Capture the cell that displays the provided text and extract its [X, Y] central coordinate. 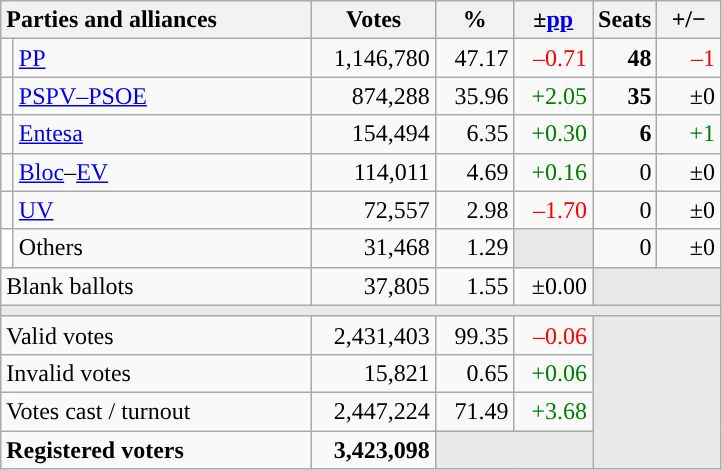
–1 [689, 58]
99.35 [474, 335]
Registered voters [156, 449]
Seats [624, 20]
48 [624, 58]
% [474, 20]
6 [624, 134]
+/− [689, 20]
PSPV–PSOE [162, 96]
874,288 [374, 96]
4.69 [474, 172]
35 [624, 96]
±0.00 [554, 286]
3,423,098 [374, 449]
±pp [554, 20]
+0.30 [554, 134]
47.17 [474, 58]
Votes [374, 20]
154,494 [374, 134]
Bloc–EV [162, 172]
Entesa [162, 134]
2.98 [474, 210]
+0.16 [554, 172]
PP [162, 58]
Parties and alliances [156, 20]
1.55 [474, 286]
37,805 [374, 286]
31,468 [374, 248]
Blank ballots [156, 286]
15,821 [374, 373]
+3.68 [554, 411]
–1.70 [554, 210]
Valid votes [156, 335]
+1 [689, 134]
35.96 [474, 96]
2,447,224 [374, 411]
UV [162, 210]
114,011 [374, 172]
Invalid votes [156, 373]
+2.05 [554, 96]
6.35 [474, 134]
–0.06 [554, 335]
0.65 [474, 373]
1,146,780 [374, 58]
+0.06 [554, 373]
Votes cast / turnout [156, 411]
1.29 [474, 248]
72,557 [374, 210]
2,431,403 [374, 335]
–0.71 [554, 58]
Others [162, 248]
71.49 [474, 411]
